Extract the [x, y] coordinate from the center of the cell holding the provided text.  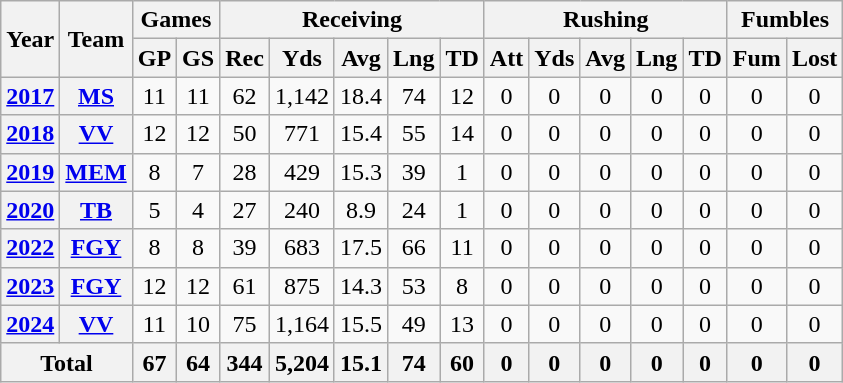
Att [506, 58]
55 [413, 134]
75 [245, 324]
17.5 [360, 248]
Team [96, 39]
15.1 [360, 362]
5,204 [302, 362]
Rushing [606, 20]
14.3 [360, 286]
8.9 [360, 210]
Receiving [352, 20]
TB [96, 210]
4 [198, 210]
50 [245, 134]
2018 [30, 134]
MS [96, 96]
771 [302, 134]
Rec [245, 58]
2019 [30, 172]
66 [413, 248]
7 [198, 172]
5 [154, 210]
10 [198, 324]
61 [245, 286]
15.4 [360, 134]
1,142 [302, 96]
27 [245, 210]
18.4 [360, 96]
429 [302, 172]
344 [245, 362]
15.3 [360, 172]
MEM [96, 172]
24 [413, 210]
49 [413, 324]
14 [462, 134]
Year [30, 39]
Fum [756, 58]
GP [154, 58]
62 [245, 96]
2023 [30, 286]
2024 [30, 324]
Games [176, 20]
53 [413, 286]
2020 [30, 210]
28 [245, 172]
1,164 [302, 324]
13 [462, 324]
2022 [30, 248]
683 [302, 248]
240 [302, 210]
60 [462, 362]
GS [198, 58]
64 [198, 362]
2017 [30, 96]
Lost [814, 58]
Fumbles [784, 20]
67 [154, 362]
875 [302, 286]
15.5 [360, 324]
Total [66, 362]
